From the cell containing the given text, extract its center point as (X, Y) coordinate. 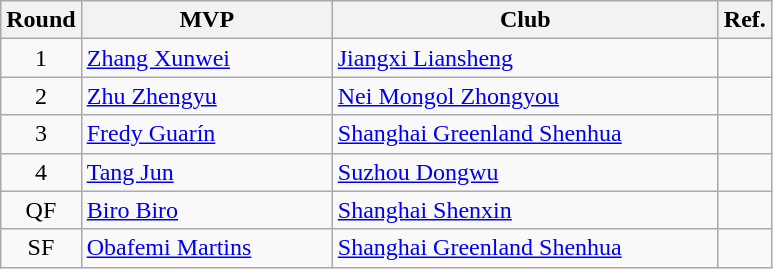
2 (41, 96)
Biro Biro (206, 210)
QF (41, 210)
Obafemi Martins (206, 248)
SF (41, 248)
Round (41, 20)
4 (41, 172)
3 (41, 134)
Jiangxi Liansheng (525, 58)
1 (41, 58)
Ref. (744, 20)
Suzhou Dongwu (525, 172)
Zhu Zhengyu (206, 96)
Zhang Xunwei (206, 58)
MVP (206, 20)
Club (525, 20)
Nei Mongol Zhongyou (525, 96)
Shanghai Shenxin (525, 210)
Fredy Guarín (206, 134)
Tang Jun (206, 172)
